For the text-containing cell, return its midpoint in (X, Y) coordinate format. 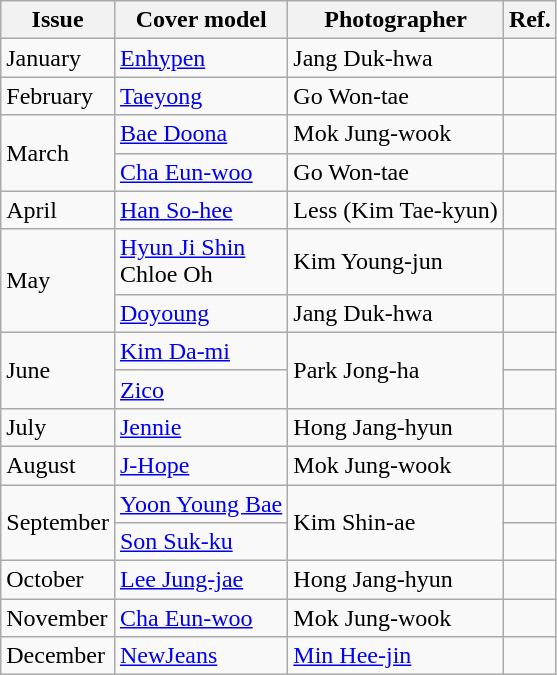
Zico (200, 389)
Min Hee-jin (396, 656)
Issue (58, 20)
March (58, 153)
Cover model (200, 20)
Park Jong-ha (396, 370)
Lee Jung-jae (200, 580)
December (58, 656)
Taeyong (200, 96)
Son Suk-ku (200, 542)
NewJeans (200, 656)
J-Hope (200, 465)
Kim Shin-ae (396, 522)
Ref. (530, 20)
May (58, 280)
February (58, 96)
Han So-hee (200, 210)
October (58, 580)
Doyoung (200, 313)
Kim Young-jun (396, 262)
July (58, 427)
August (58, 465)
Bae Doona (200, 134)
Yoon Young Bae (200, 503)
Less (Kim Tae-kyun) (396, 210)
June (58, 370)
Kim Da-mi (200, 351)
Jennie (200, 427)
April (58, 210)
Hyun Ji ShinChloe Oh (200, 262)
September (58, 522)
November (58, 618)
Photographer (396, 20)
Enhypen (200, 58)
January (58, 58)
